Pinpoint the cell where the given text exists, returning its [x, y] midpoint coordinate. 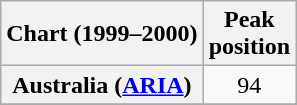
94 [249, 85]
Peakposition [249, 34]
Australia (ARIA) [102, 85]
Chart (1999–2000) [102, 34]
